Return the [X, Y] coordinate for the center point of the cell that contains the specified text.  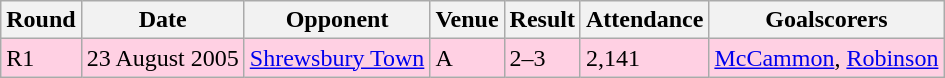
McCammon, Robinson [826, 58]
Goalscorers [826, 20]
Attendance [644, 20]
Result [542, 20]
2–3 [542, 58]
23 August 2005 [162, 58]
Date [162, 20]
Venue [467, 20]
2,141 [644, 58]
A [467, 58]
R1 [41, 58]
Round [41, 20]
Shrewsbury Town [337, 58]
Opponent [337, 20]
